Pinpoint the cell where the given text exists, returning its (x, y) midpoint coordinate. 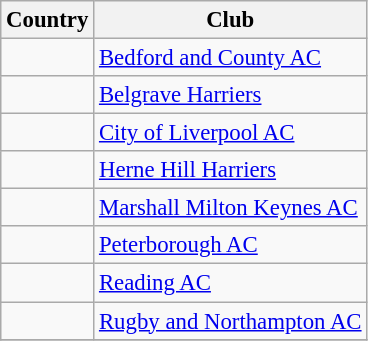
Bedford and County AC (230, 58)
Belgrave Harriers (230, 95)
Reading AC (230, 283)
Marshall Milton Keynes AC (230, 208)
City of Liverpool AC (230, 133)
Country (48, 20)
Peterborough AC (230, 245)
Rugby and Northampton AC (230, 321)
Club (230, 20)
Herne Hill Harriers (230, 170)
